Locate the cell with the specified text and output its (X, Y) center coordinate. 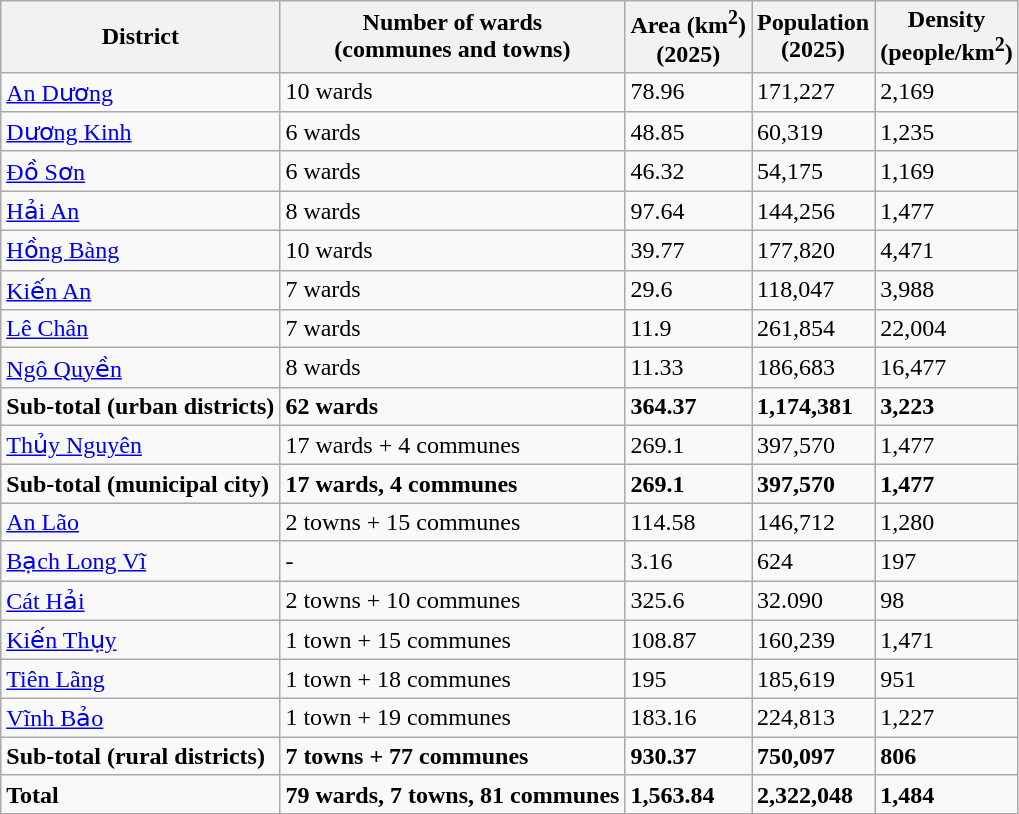
An Dương (140, 92)
- (452, 561)
Dương Kinh (140, 132)
3,988 (947, 290)
224,813 (814, 718)
1 town + 15 communes (452, 640)
Population(2025) (814, 37)
118,047 (814, 290)
60,319 (814, 132)
Sub-total (municipal city) (140, 484)
Đồ Sơn (140, 171)
2,169 (947, 92)
146,712 (814, 522)
750,097 (814, 756)
261,854 (814, 329)
1,471 (947, 640)
17 wards + 4 communes (452, 445)
11.9 (688, 329)
Density(people/km2) (947, 37)
Vĩnh Bảo (140, 718)
160,239 (814, 640)
Sub-total (rural districts) (140, 756)
3.16 (688, 561)
197 (947, 561)
48.85 (688, 132)
4,471 (947, 251)
39.77 (688, 251)
54,175 (814, 171)
183.16 (688, 718)
185,619 (814, 679)
171,227 (814, 92)
An Lão (140, 522)
1,174,381 (814, 406)
29.6 (688, 290)
186,683 (814, 368)
Hồng Bàng (140, 251)
97.64 (688, 211)
22,004 (947, 329)
1,484 (947, 794)
Bạch Long Vĩ (140, 561)
2,322,048 (814, 794)
79 wards, 7 towns, 81 communes (452, 794)
Thủy Nguyên (140, 445)
Cát Hải (140, 601)
Kiến Thụy (140, 640)
951 (947, 679)
46.32 (688, 171)
144,256 (814, 211)
1,227 (947, 718)
Total (140, 794)
98 (947, 601)
1,280 (947, 522)
1 town + 18 communes (452, 679)
624 (814, 561)
32.090 (814, 601)
325.6 (688, 601)
1,235 (947, 132)
195 (688, 679)
1 town + 19 communes (452, 718)
78.96 (688, 92)
3,223 (947, 406)
Kiến An (140, 290)
1,169 (947, 171)
Ngô Quyền (140, 368)
177,820 (814, 251)
108.87 (688, 640)
62 wards (452, 406)
2 towns + 15 communes (452, 522)
Lê Chân (140, 329)
District (140, 37)
11.33 (688, 368)
114.58 (688, 522)
364.37 (688, 406)
Number of wards(communes and towns) (452, 37)
Sub-total (urban districts) (140, 406)
7 towns + 77 communes (452, 756)
2 towns + 10 communes (452, 601)
Hải An (140, 211)
806 (947, 756)
Area (km2)(2025) (688, 37)
17 wards, 4 communes (452, 484)
16,477 (947, 368)
Tiên Lãng (140, 679)
1,563.84 (688, 794)
930.37 (688, 756)
